Return [x, y] of the center of cell containing provided text 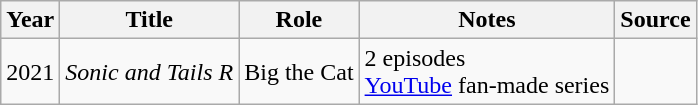
Sonic and Tails R [150, 72]
Year [30, 20]
Big the Cat [299, 72]
Role [299, 20]
Source [656, 20]
Notes [487, 20]
2 episodesYouTube fan-made series [487, 72]
Title [150, 20]
2021 [30, 72]
